From the cell containing the given text, extract its center point as (X, Y) coordinate. 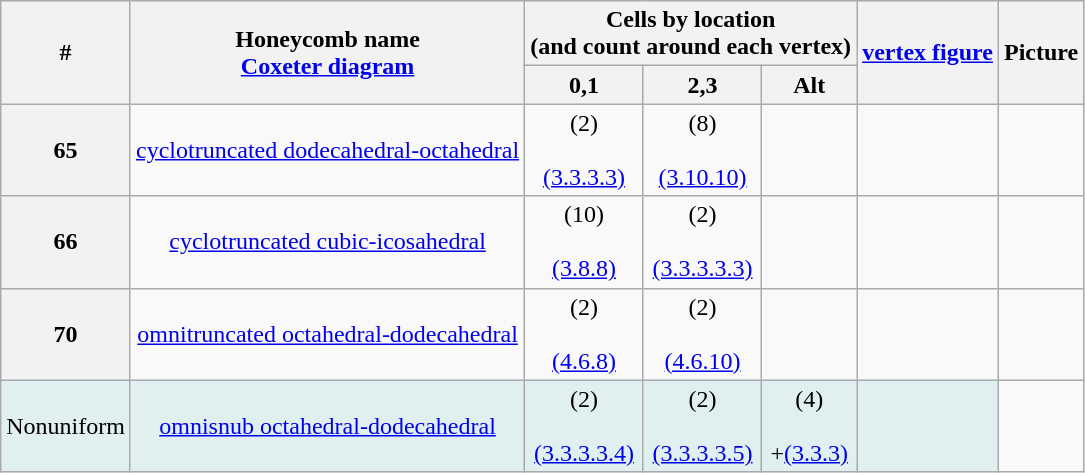
(8)(3.10.10) (702, 150)
70 (66, 334)
Honeycomb nameCoxeter diagram (327, 52)
vertex figure (928, 52)
66 (66, 242)
(2)(3.3.3.3.5) (702, 426)
Picture (1040, 52)
(2)(3.3.3.3) (584, 150)
(2)(3.3.3.3.3) (702, 242)
(2)(3.3.3.3.4) (584, 426)
(4)+(3.3.3) (810, 426)
cyclotruncated cubic-icosahedral (327, 242)
(2)(4.6.10) (702, 334)
Nonuniform (66, 426)
omnisnub octahedral-dodecahedral (327, 426)
omnitruncated octahedral-dodecahedral (327, 334)
Alt (810, 85)
cyclotruncated dodecahedral-octahedral (327, 150)
# (66, 52)
65 (66, 150)
2,3 (702, 85)
(10)(3.8.8) (584, 242)
Cells by location(and count around each vertex) (691, 34)
0,1 (584, 85)
(2)(4.6.8) (584, 334)
